Identify which cell holds the provided text, then report its [X, Y] central coordinate. 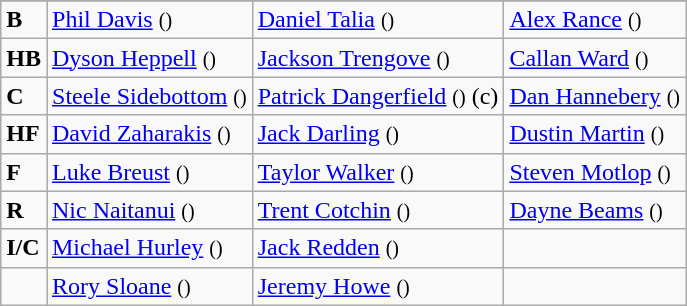
F [24, 172]
Callan Ward () [595, 58]
Dyson Heppell () [149, 58]
Steven Motlop () [595, 172]
Jack Darling () [378, 134]
Jackson Trengove () [378, 58]
B [24, 20]
Nic Naitanui () [149, 210]
Dan Hannebery () [595, 96]
Michael Hurley () [149, 248]
Taylor Walker () [378, 172]
HF [24, 134]
R [24, 210]
David Zaharakis () [149, 134]
Patrick Dangerfield () (c) [378, 96]
Dayne Beams () [595, 210]
Daniel Talia () [378, 20]
Jeremy Howe () [378, 286]
I/C [24, 248]
Dustin Martin () [595, 134]
Trent Cotchin () [378, 210]
C [24, 96]
Luke Breust () [149, 172]
Alex Rance () [595, 20]
Steele Sidebottom () [149, 96]
HB [24, 58]
Phil Davis () [149, 20]
Rory Sloane () [149, 286]
Jack Redden () [378, 248]
